Return the [x, y] coordinate for the center point of the cell that contains the specified text.  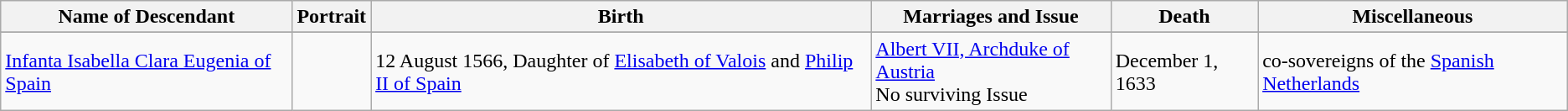
Marriages and Issue [991, 17]
12 August 1566, Daughter of Elisabeth of Valois and Philip II of Spain [622, 71]
Albert VII, Archduke of AustriaNo surviving Issue [991, 71]
Portrait [332, 17]
Infanta Isabella Clara Eugenia of Spain [147, 71]
Name of Descendant [147, 17]
Death [1184, 17]
co-sovereigns of the Spanish Netherlands [1413, 71]
Birth [622, 17]
Miscellaneous [1413, 17]
December 1, 1633 [1184, 71]
